Pinpoint the cell where the given text exists, returning its [X, Y] midpoint coordinate. 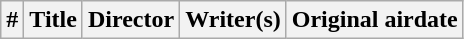
Director [130, 20]
Title [54, 20]
Writer(s) [234, 20]
# [12, 20]
Original airdate [374, 20]
